Return [X, Y] of the center of cell containing provided text 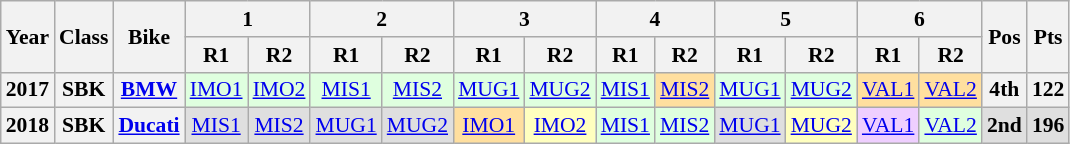
Pts [1048, 36]
2017 [28, 90]
Year [28, 36]
3 [524, 19]
5 [786, 19]
122 [1048, 90]
6 [920, 19]
Pos [1004, 36]
Ducati [148, 126]
1 [248, 19]
2 [382, 19]
196 [1048, 126]
Class [84, 36]
2018 [28, 126]
4 [656, 19]
2nd [1004, 126]
BMW [148, 90]
4th [1004, 90]
Bike [148, 36]
